Locate the cell with the specified text and output its [X, Y] center coordinate. 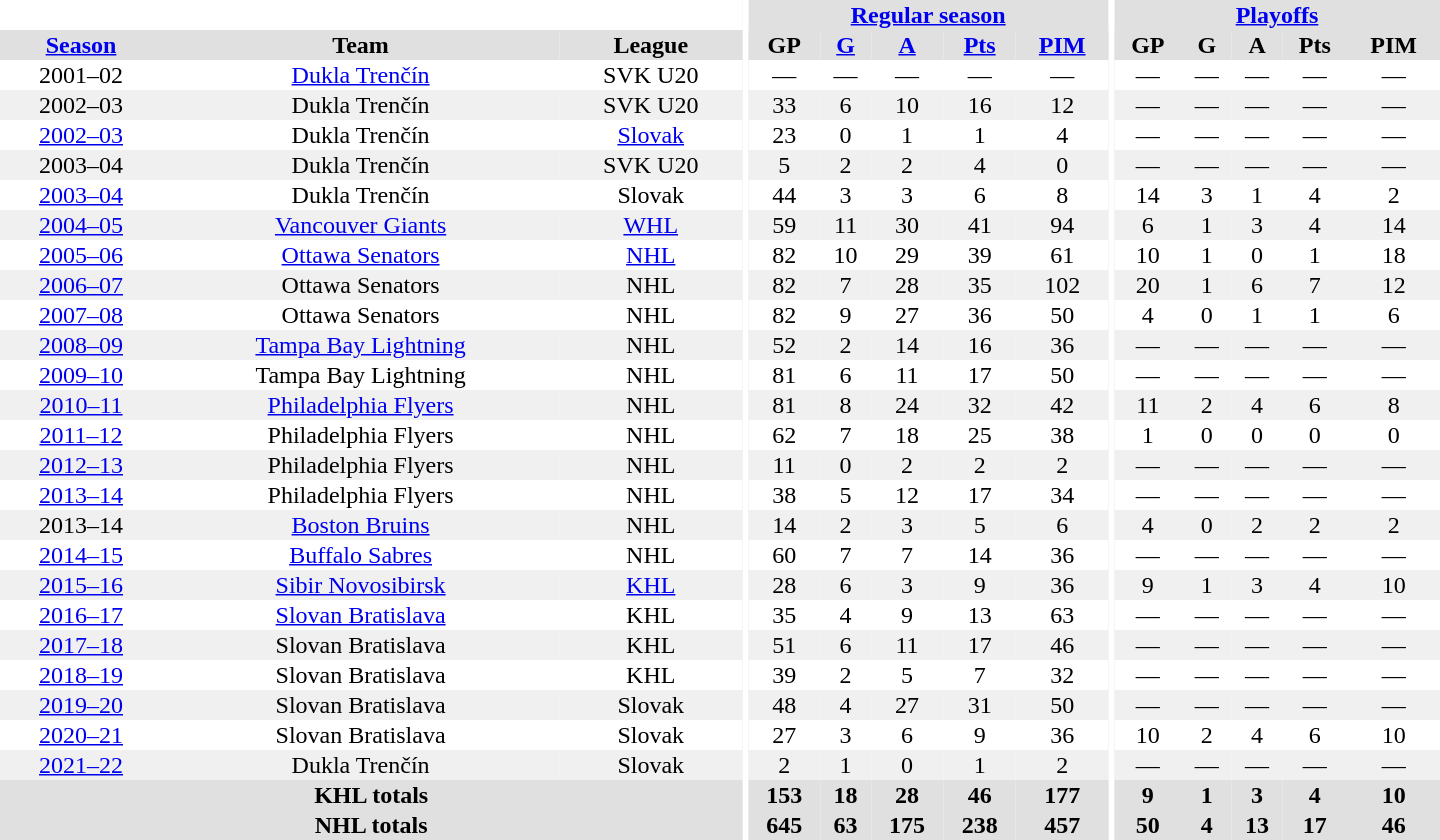
2018–19 [81, 675]
20 [1148, 285]
2017–18 [81, 645]
94 [1062, 225]
WHL [650, 225]
2012–13 [81, 465]
Sibir Novosibirsk [360, 585]
34 [1062, 495]
2004–05 [81, 225]
61 [1062, 255]
33 [784, 105]
24 [908, 405]
44 [784, 195]
Playoffs [1277, 15]
60 [784, 555]
Team [360, 45]
457 [1062, 825]
31 [980, 705]
2009–10 [81, 375]
2014–15 [81, 555]
2016–17 [81, 615]
177 [1062, 795]
2010–11 [81, 405]
175 [908, 825]
153 [784, 795]
Boston Bruins [360, 525]
2007–08 [81, 315]
52 [784, 345]
23 [784, 135]
42 [1062, 405]
2020–21 [81, 735]
2005–06 [81, 255]
KHL totals [371, 795]
102 [1062, 285]
41 [980, 225]
30 [908, 225]
2019–20 [81, 705]
2001–02 [81, 75]
Vancouver Giants [360, 225]
2011–12 [81, 435]
48 [784, 705]
2021–22 [81, 765]
League [650, 45]
2006–07 [81, 285]
238 [980, 825]
Season [81, 45]
Buffalo Sabres [360, 555]
NHL totals [371, 825]
2008–09 [81, 345]
51 [784, 645]
2015–16 [81, 585]
25 [980, 435]
Regular season [928, 15]
29 [908, 255]
59 [784, 225]
645 [784, 825]
62 [784, 435]
